Detect which cell encompasses the target text, then output its [X, Y] center coordinate. 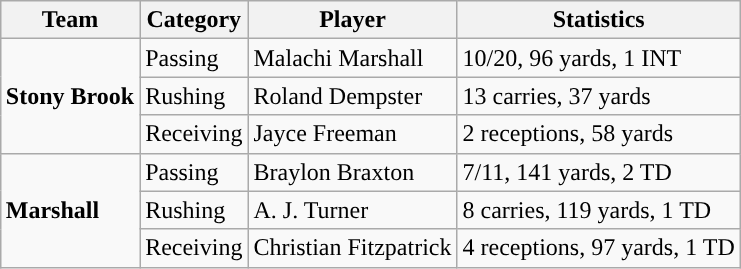
Player [352, 20]
Roland Dempster [352, 96]
10/20, 96 yards, 1 INT [598, 58]
4 receptions, 97 yards, 1 TD [598, 248]
A. J. Turner [352, 210]
Category [194, 20]
2 receptions, 58 yards [598, 134]
Marshall [70, 210]
Braylon Braxton [352, 172]
Team [70, 20]
8 carries, 119 yards, 1 TD [598, 210]
Stony Brook [70, 96]
Statistics [598, 20]
Jayce Freeman [352, 134]
7/11, 141 yards, 2 TD [598, 172]
Malachi Marshall [352, 58]
Christian Fitzpatrick [352, 248]
13 carries, 37 yards [598, 96]
